Find where the given text appears and provide that cell's center as (x, y) coordinate. 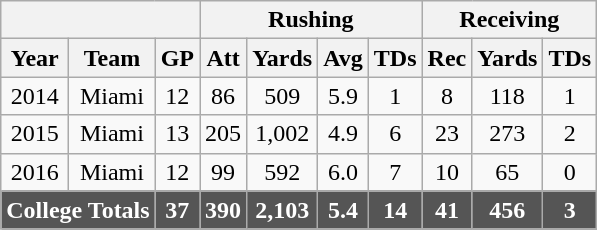
3 (570, 210)
Att (224, 58)
Rushing (312, 20)
99 (224, 172)
23 (447, 134)
273 (508, 134)
65 (508, 172)
118 (508, 96)
0 (570, 172)
2 (570, 134)
GP (177, 58)
2016 (35, 172)
Rec (447, 58)
1,002 (282, 134)
2014 (35, 96)
6.0 (344, 172)
41 (447, 210)
5.9 (344, 96)
Team (112, 58)
4.9 (344, 134)
College Totals (78, 210)
5.4 (344, 210)
10 (447, 172)
86 (224, 96)
6 (395, 134)
390 (224, 210)
2015 (35, 134)
2,103 (282, 210)
13 (177, 134)
456 (508, 210)
205 (224, 134)
7 (395, 172)
592 (282, 172)
Avg (344, 58)
8 (447, 96)
Receiving (510, 20)
Year (35, 58)
37 (177, 210)
14 (395, 210)
509 (282, 96)
